Provide the [X, Y] coordinate of the cell's center where the given text is located.  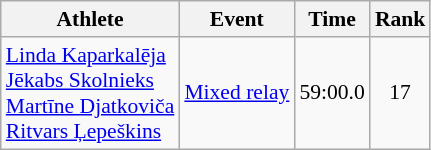
Event [236, 19]
Mixed relay [236, 93]
59:00.0 [332, 93]
Linda KaparkalējaJēkabs SkolnieksMartīne DjatkovičaRitvars Ļepeškins [90, 93]
17 [400, 93]
Athlete [90, 19]
Rank [400, 19]
Time [332, 19]
